Search for the cell housing the specified text and yield its (x, y) center coordinate. 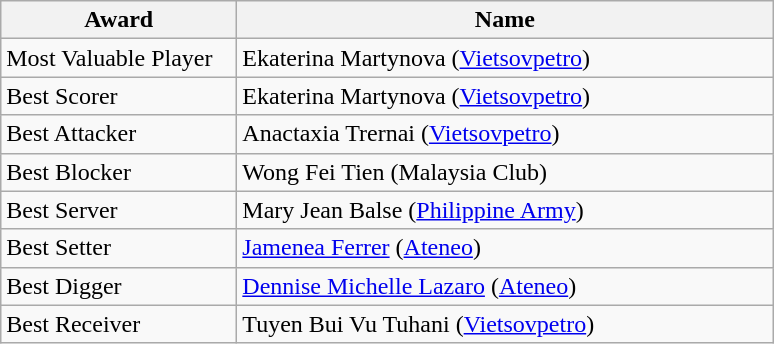
Best Attacker (119, 134)
Best Setter (119, 248)
Best Digger (119, 286)
Wong Fei Tien (Malaysia Club) (505, 172)
Tuyen Bui Vu Tuhani (Vietsovpetro) (505, 324)
Name (505, 20)
Dennise Michelle Lazaro (Ateneo) (505, 286)
Jamenea Ferrer (Ateneo) (505, 248)
Most Valuable Player (119, 58)
Mary Jean Balse (Philippine Army) (505, 210)
Best Receiver (119, 324)
Award (119, 20)
Best Blocker (119, 172)
Best Server (119, 210)
Best Scorer (119, 96)
Anactaxia Trernai (Vietsovpetro) (505, 134)
